Return (X, Y) of the center of cell containing provided text 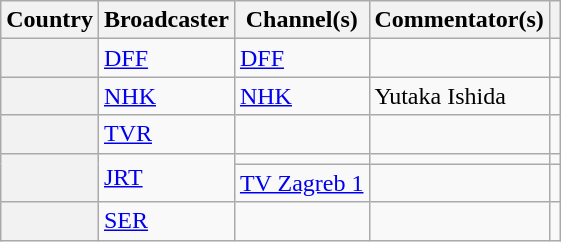
Commentator(s) (459, 20)
Channel(s) (302, 20)
Broadcaster (166, 20)
TVR (166, 134)
SER (166, 221)
Yutaka Ishida (459, 96)
Country (50, 20)
TV Zagreb 1 (302, 183)
JRT (166, 178)
